Provide the [x, y] coordinate of the cell's center where the given text is located.  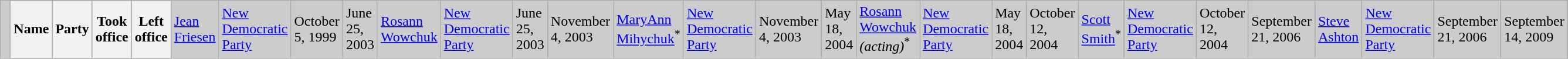
Scott Smith* [1101, 29]
October 5, 1999 [317, 29]
Rosann Wowchuk [409, 29]
Rosann Wowchuk (acting)* [888, 29]
Left office [151, 29]
MaryAnn Mihychuk* [649, 29]
Jean Friesen [195, 29]
Steve Ashton [1338, 29]
Name [32, 29]
Took office [111, 29]
September 14, 2009 [1535, 29]
Party [72, 29]
